Identify which cell holds the provided text, then report its (X, Y) central coordinate. 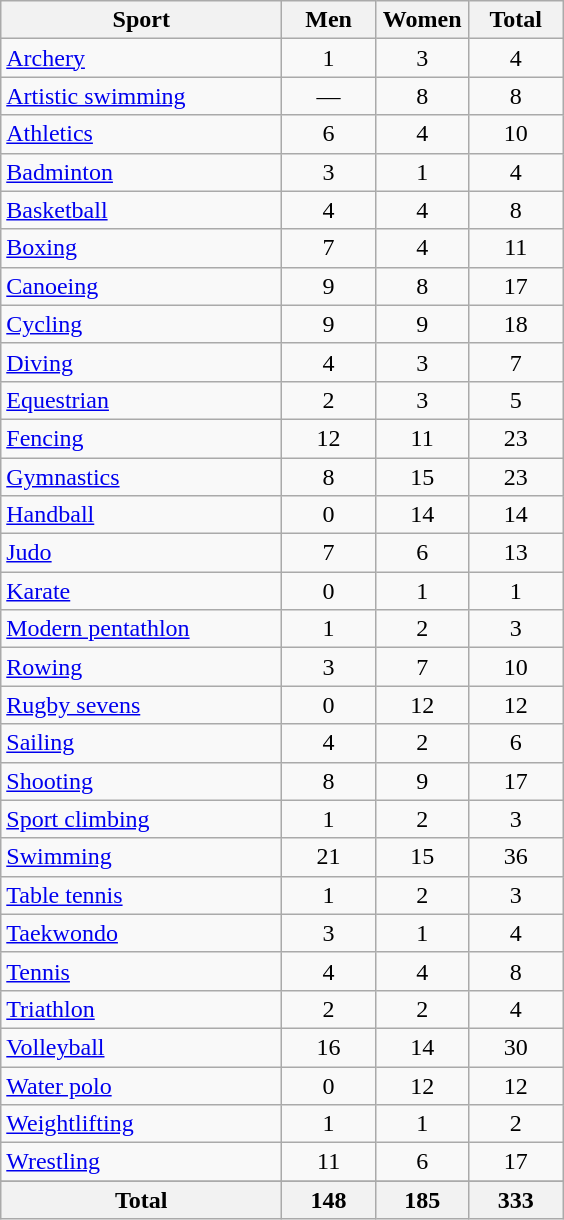
Weightlifting (142, 1124)
13 (516, 553)
Sport climbing (142, 819)
Boxing (142, 248)
148 (329, 1200)
Modern pentathlon (142, 629)
16 (329, 1047)
Karate (142, 591)
Sport (142, 20)
Taekwondo (142, 933)
21 (329, 857)
Tennis (142, 971)
36 (516, 857)
185 (422, 1200)
Athletics (142, 134)
Artistic swimming (142, 96)
Shooting (142, 781)
18 (516, 324)
Swimming (142, 857)
333 (516, 1200)
Cycling (142, 324)
— (329, 96)
Judo (142, 553)
Men (329, 20)
Equestrian (142, 400)
Women (422, 20)
Archery (142, 58)
Wrestling (142, 1162)
Volleyball (142, 1047)
5 (516, 400)
Gymnastics (142, 477)
Badminton (142, 172)
Canoeing (142, 286)
Rugby sevens (142, 705)
Table tennis (142, 895)
Handball (142, 515)
Water polo (142, 1085)
Rowing (142, 667)
Basketball (142, 210)
Fencing (142, 438)
Triathlon (142, 1009)
Diving (142, 362)
Sailing (142, 743)
30 (516, 1047)
